Capture the cell that displays the provided text and extract its (X, Y) central coordinate. 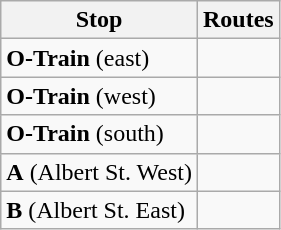
B (Albert St. East) (100, 210)
Routes (238, 20)
O-Train (south) (100, 134)
Stop (100, 20)
A (Albert St. West) (100, 172)
O-Train (east) (100, 58)
O-Train (west) (100, 96)
